Identify which cell holds the provided text, then report its [X, Y] central coordinate. 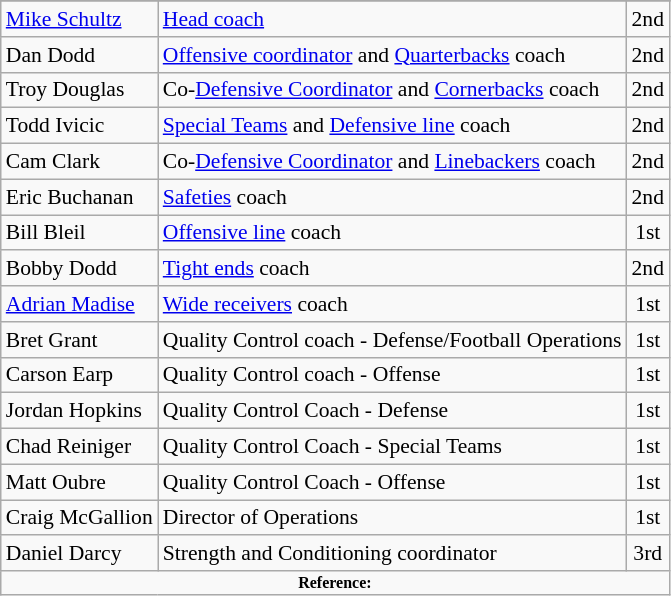
Bret Grant [80, 340]
Special Teams and Defensive line coach [392, 126]
Adrian Madise [80, 304]
Director of Operations [392, 518]
Wide receivers coach [392, 304]
Dan Dodd [80, 55]
Safeties coach [392, 197]
Todd Ivicic [80, 126]
3rd [648, 554]
Quality Control Coach - Offense [392, 482]
Tight ends coach [392, 269]
Head coach [392, 19]
Bobby Dodd [80, 269]
Offensive line coach [392, 233]
Quality Control Coach - Special Teams [392, 447]
Quality Control coach - Defense/Football Operations [392, 340]
Matt Oubre [80, 482]
Mike Schultz [80, 19]
Cam Clark [80, 162]
Quality Control Coach - Defense [392, 411]
Jordan Hopkins [80, 411]
Chad Reiniger [80, 447]
Bill Bleil [80, 233]
Co-Defensive Coordinator and Cornerbacks coach [392, 90]
Offensive coordinator and Quarterbacks coach [392, 55]
Quality Control coach - Offense [392, 375]
Daniel Darcy [80, 554]
Troy Douglas [80, 90]
Eric Buchanan [80, 197]
Reference: [335, 583]
Strength and Conditioning coordinator [392, 554]
Carson Earp [80, 375]
Craig McGallion [80, 518]
Co-Defensive Coordinator and Linebackers coach [392, 162]
